For the text-containing cell, return its midpoint in (X, Y) coordinate format. 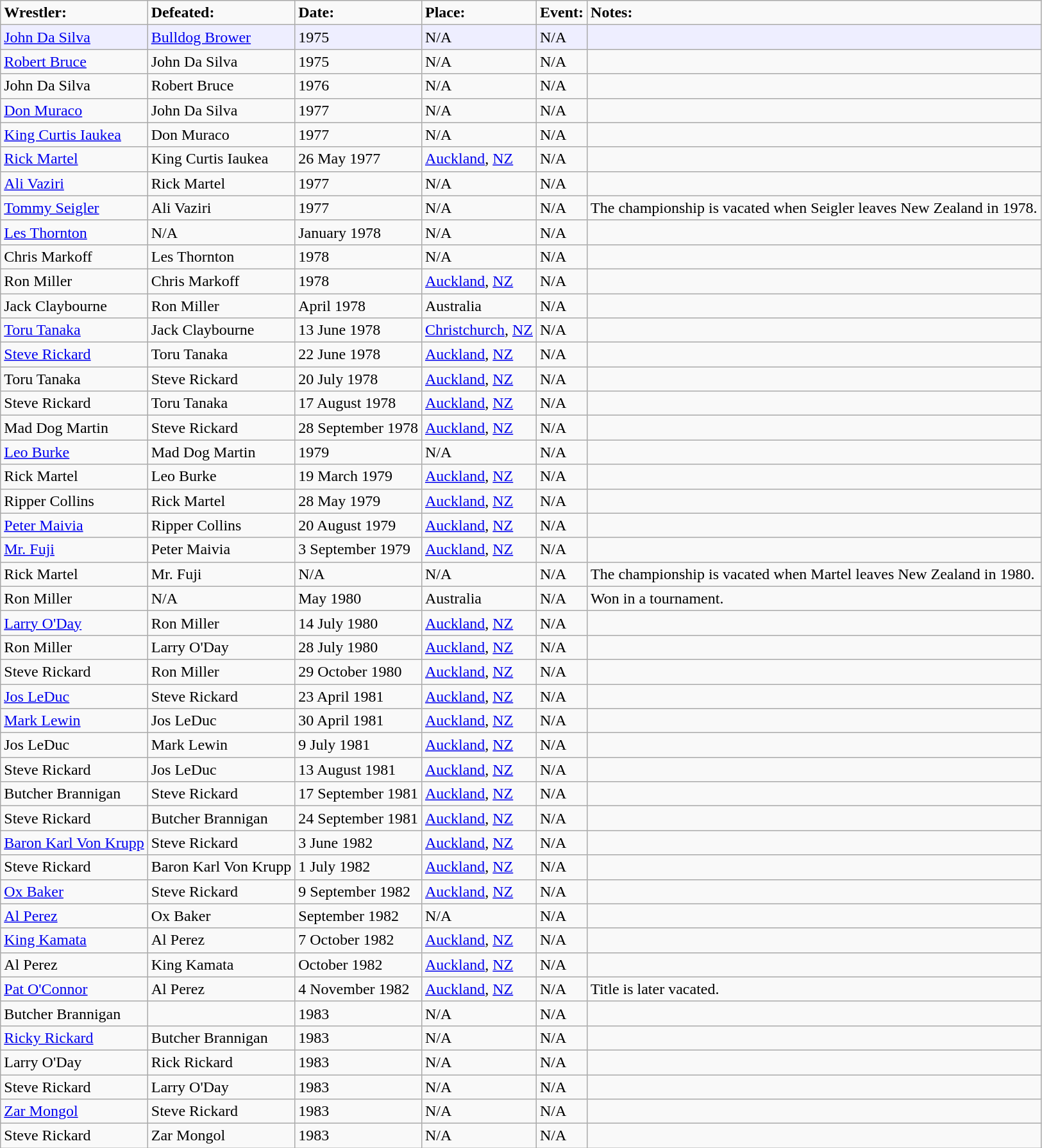
29 October 1980 (358, 671)
January 1978 (358, 232)
7 October 1982 (358, 940)
October 1982 (358, 965)
19 March 1979 (358, 477)
The championship is vacated when Seigler leaves New Zealand in 1978. (814, 208)
30 April 1981 (358, 721)
24 September 1981 (358, 818)
9 July 1981 (358, 745)
Place: (478, 13)
Date: (358, 13)
Christchurch, NZ (478, 330)
Title is later vacated. (814, 989)
Won in a tournament. (814, 598)
20 July 1978 (358, 379)
28 July 1980 (358, 647)
Pat O'Connor (74, 989)
17 September 1981 (358, 794)
28 May 1979 (358, 501)
April 1978 (358, 306)
Event: (562, 13)
14 July 1980 (358, 623)
13 June 1978 (358, 330)
23 April 1981 (358, 696)
1979 (358, 452)
Wrestler: (74, 13)
9 September 1982 (358, 891)
4 November 1982 (358, 989)
1976 (358, 86)
20 August 1979 (358, 525)
1 July 1982 (358, 867)
26 May 1977 (358, 159)
Rick Rickard (221, 1062)
3 June 1982 (358, 843)
September 1982 (358, 916)
Tommy Seigler (74, 208)
3 September 1979 (358, 550)
28 September 1978 (358, 428)
Ricky Rickard (74, 1038)
13 August 1981 (358, 770)
The championship is vacated when Martel leaves New Zealand in 1980. (814, 574)
Defeated: (221, 13)
Notes: (814, 13)
22 June 1978 (358, 355)
May 1980 (358, 598)
Bulldog Brower (221, 37)
17 August 1978 (358, 403)
